Extract the [X, Y] coordinate from the center of the cell holding the provided text.  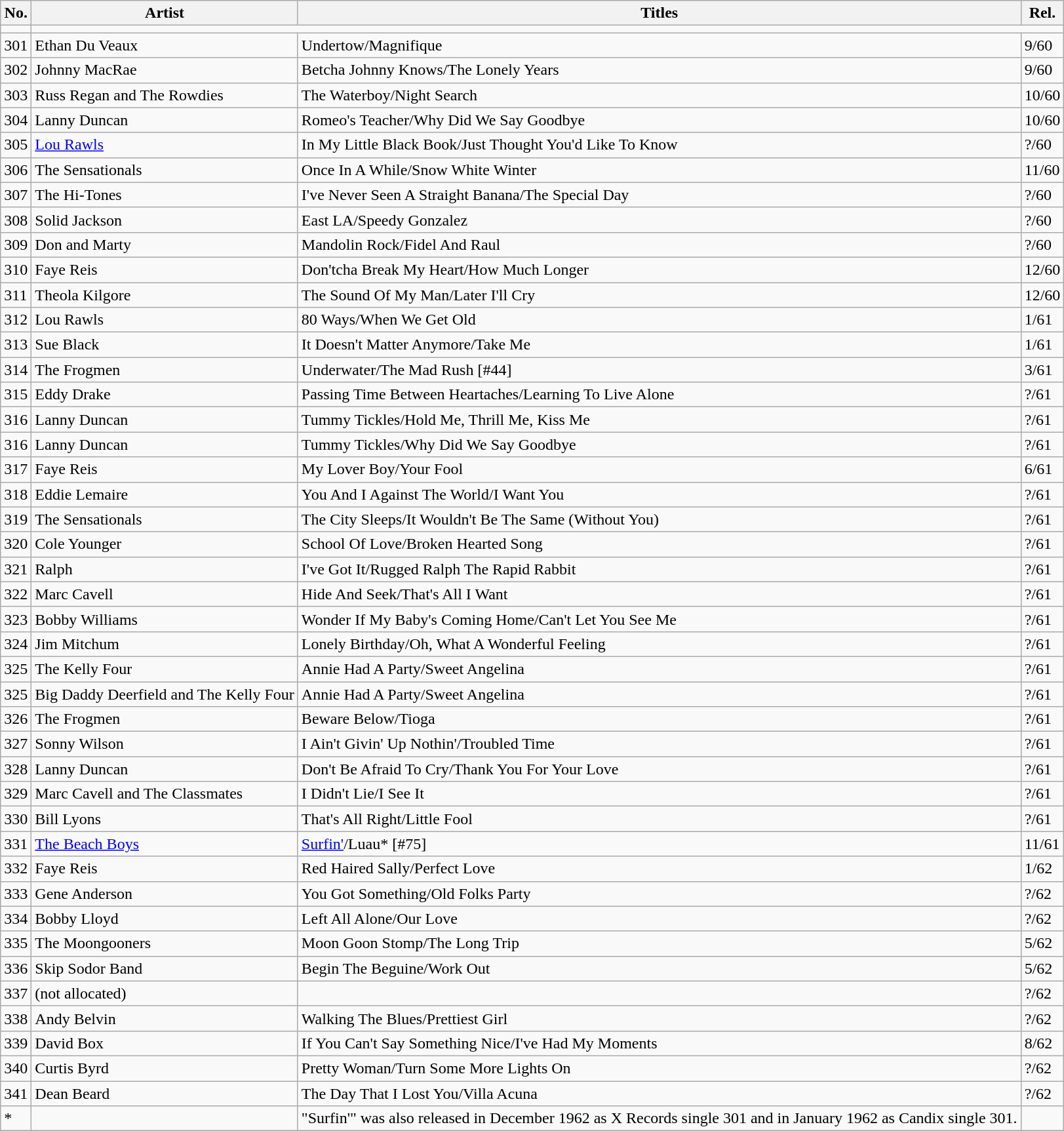
(not allocated) [165, 993]
320 [16, 544]
Ethan Du Veaux [165, 45]
Bobby Lloyd [165, 919]
Titles [660, 13]
11/61 [1042, 844]
Lonely Birthday/Oh, What A Wonderful Feeling [660, 644]
The Moongooners [165, 943]
Don'tcha Break My Heart/How Much Longer [660, 269]
I Ain't Givin' Up Nothin'/Troubled Time [660, 744]
317 [16, 469]
301 [16, 45]
339 [16, 1043]
Artist [165, 13]
327 [16, 744]
Andy Belvin [165, 1018]
11/60 [1042, 170]
Skip Sodor Band [165, 968]
I've Got It/Rugged Ralph The Rapid Rabbit [660, 569]
Tummy Tickles/Why Did We Say Goodbye [660, 445]
Theola Kilgore [165, 294]
340 [16, 1068]
Jim Mitchum [165, 644]
304 [16, 120]
I Didn't Lie/I See It [660, 794]
Red Haired Sally/Perfect Love [660, 869]
318 [16, 494]
East LA/Speedy Gonzalez [660, 220]
Tummy Tickles/Hold Me, Thrill Me, Kiss Me [660, 420]
If You Can't Say Something Nice/I've Had My Moments [660, 1043]
329 [16, 794]
Mandolin Rock/Fidel And Raul [660, 245]
David Box [165, 1043]
Curtis Byrd [165, 1068]
315 [16, 395]
314 [16, 370]
335 [16, 943]
332 [16, 869]
No. [16, 13]
You Got Something/Old Folks Party [660, 894]
Russ Regan and The Rowdies [165, 95]
322 [16, 594]
Gene Anderson [165, 894]
80 Ways/When We Get Old [660, 320]
Hide And Seek/That's All I Want [660, 594]
Bobby Williams [165, 619]
The Waterboy/Night Search [660, 95]
312 [16, 320]
The Kelly Four [165, 669]
The Beach Boys [165, 844]
Betcha Johnny Knows/The Lonely Years [660, 70]
Pretty Woman/Turn Some More Lights On [660, 1068]
It Doesn't Matter Anymore/Take Me [660, 345]
The Day That I Lost You/Villa Acuna [660, 1093]
Marc Cavell [165, 594]
6/61 [1042, 469]
307 [16, 195]
330 [16, 819]
334 [16, 919]
The Sound Of My Man/Later I'll Cry [660, 294]
Moon Goon Stomp/The Long Trip [660, 943]
The Hi-Tones [165, 195]
323 [16, 619]
328 [16, 769]
Undertow/Magnifique [660, 45]
324 [16, 644]
338 [16, 1018]
333 [16, 894]
Don't Be Afraid To Cry/Thank You For Your Love [660, 769]
337 [16, 993]
313 [16, 345]
Beware Below/Tioga [660, 719]
Surfin'/Luau* [#75] [660, 844]
Cole Younger [165, 544]
309 [16, 245]
Sonny Wilson [165, 744]
I've Never Seen A Straight Banana/The Special Day [660, 195]
Once In A While/Snow White Winter [660, 170]
You And I Against The World/I Want You [660, 494]
Romeo's Teacher/Why Did We Say Goodbye [660, 120]
Wonder If My Baby's Coming Home/Can't Let You See Me [660, 619]
Rel. [1042, 13]
302 [16, 70]
Bill Lyons [165, 819]
341 [16, 1093]
331 [16, 844]
Don and Marty [165, 245]
Walking The Blues/Prettiest Girl [660, 1018]
Solid Jackson [165, 220]
In My Little Black Book/Just Thought You'd Like To Know [660, 145]
305 [16, 145]
Ralph [165, 569]
That's All Right/Little Fool [660, 819]
Eddy Drake [165, 395]
321 [16, 569]
The City Sleeps/It Wouldn't Be The Same (Without You) [660, 519]
1/62 [1042, 869]
308 [16, 220]
Left All Alone/Our Love [660, 919]
303 [16, 95]
319 [16, 519]
3/61 [1042, 370]
My Lover Boy/Your Fool [660, 469]
Big Daddy Deerfield and The Kelly Four [165, 694]
310 [16, 269]
306 [16, 170]
"Surfin'" was also released in December 1962 as X Records single 301 and in January 1962 as Candix single 301. [660, 1119]
Dean Beard [165, 1093]
326 [16, 719]
Sue Black [165, 345]
Underwater/The Mad Rush [#44] [660, 370]
336 [16, 968]
Passing Time Between Heartaches/Learning To Live Alone [660, 395]
311 [16, 294]
* [16, 1119]
Eddie Lemaire [165, 494]
School Of Love/Broken Hearted Song [660, 544]
8/62 [1042, 1043]
Marc Cavell and The Classmates [165, 794]
Johnny MacRae [165, 70]
Begin The Beguine/Work Out [660, 968]
